For the text-containing cell, return its midpoint in (X, Y) coordinate format. 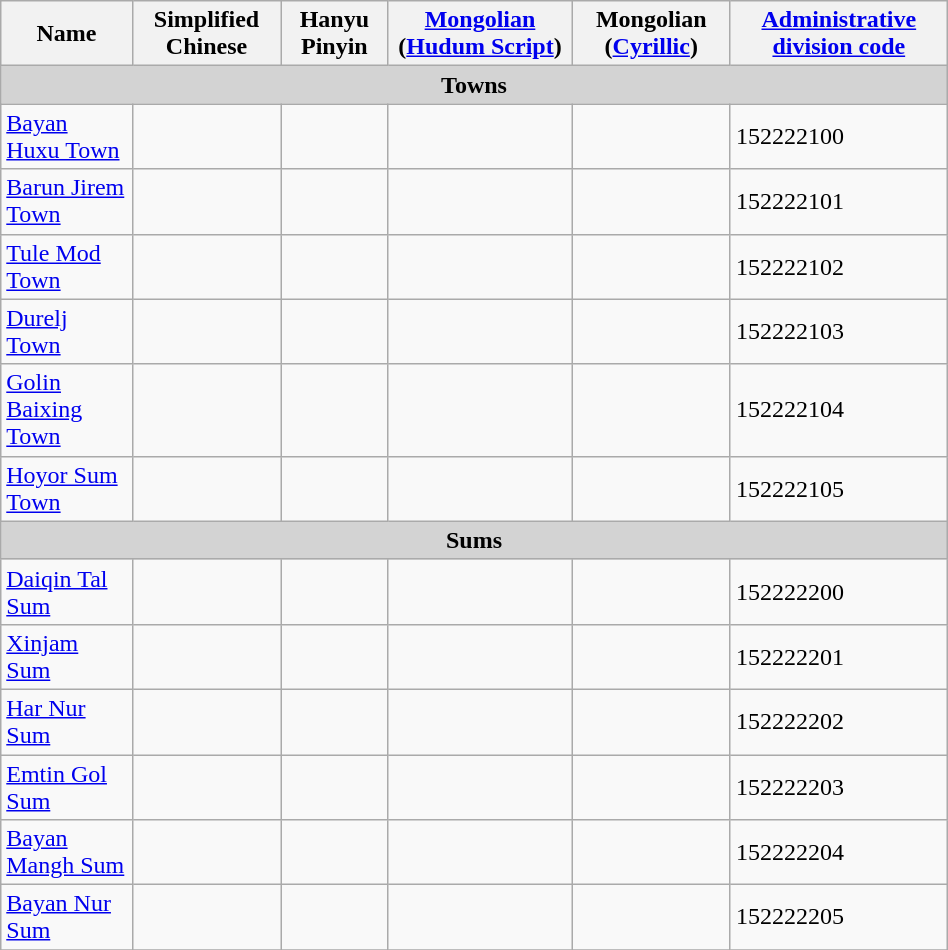
152222105 (838, 488)
Barun Jirem Town (66, 202)
152222104 (838, 410)
152222100 (838, 136)
Bayan Nur Sum (66, 918)
Administrative division code (838, 34)
152222203 (838, 786)
Mongolian (Hudum Script) (480, 34)
Towns (474, 85)
Tule Mod Town (66, 266)
152222205 (838, 918)
Har Nur Sum (66, 722)
Xinjam Sum (66, 656)
Hoyor Sum Town (66, 488)
Sums (474, 540)
Daiqin Tal Sum (66, 592)
Durelj Town (66, 332)
152222201 (838, 656)
Emtin Gol Sum (66, 786)
152222101 (838, 202)
152222200 (838, 592)
Simplified Chinese (206, 34)
152222202 (838, 722)
Bayan Huxu Town (66, 136)
152222204 (838, 852)
152222102 (838, 266)
Bayan Mangh Sum (66, 852)
Name (66, 34)
Golin Baixing Town (66, 410)
Mongolian (Cyrillic) (651, 34)
Hanyu Pinyin (334, 34)
152222103 (838, 332)
